Return the [X, Y] coordinate for the center point of the cell that contains the specified text.  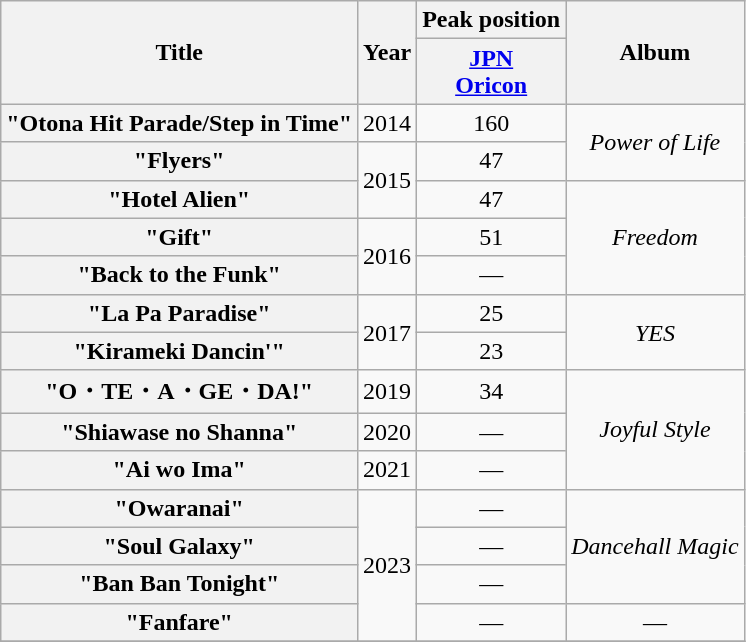
51 [492, 237]
"Shiawase no Shanna" [180, 432]
2015 [388, 180]
34 [492, 392]
2017 [388, 332]
2019 [388, 392]
2023 [388, 565]
YES [655, 332]
2020 [388, 432]
"Fanfare" [180, 622]
"Otona Hit Parade/Step in Time" [180, 123]
"O・TE・A・GE・DA!" [180, 392]
25 [492, 313]
"Flyers" [180, 161]
Dancehall Magic [655, 546]
2016 [388, 256]
2021 [388, 470]
"Back to the Funk" [180, 275]
160 [492, 123]
"Ban Ban Tonight" [180, 584]
Freedom [655, 237]
Power of Life [655, 142]
JPN Oricon [492, 72]
"Soul Galaxy" [180, 546]
"Owaranai" [180, 508]
"Gift" [180, 237]
"Hotel Alien" [180, 199]
"Kirameki Dancin'" [180, 351]
Year [388, 52]
"La Pa Paradise" [180, 313]
Joyful Style [655, 430]
Album [655, 52]
Peak position [492, 20]
23 [492, 351]
2014 [388, 123]
"Ai wo Ima" [180, 470]
Title [180, 52]
